Pinpoint the cell where the given text exists, returning its [x, y] midpoint coordinate. 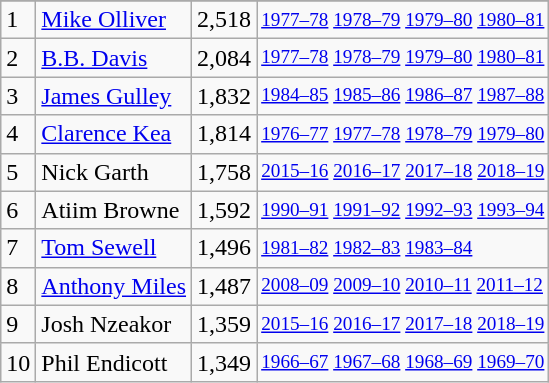
1976–77 1977–78 1978–79 1979–80 [403, 134]
1,758 [224, 172]
2008–09 2009–10 2010–11 2011–12 [403, 286]
1,592 [224, 210]
B.B. Davis [114, 58]
1,359 [224, 324]
1,832 [224, 96]
Atiim Browne [114, 210]
7 [18, 248]
Anthony Miles [114, 286]
1,496 [224, 248]
Josh Nzeakor [114, 324]
Mike Olliver [114, 20]
1981–82 1982–83 1983–84 [403, 248]
5 [18, 172]
2,518 [224, 20]
1,487 [224, 286]
Clarence Kea [114, 134]
3 [18, 96]
4 [18, 134]
1984–85 1985–86 1986–87 1987–88 [403, 96]
2 [18, 58]
1 [18, 20]
James Gulley [114, 96]
Nick Garth [114, 172]
1990–91 1991–92 1992–93 1993–94 [403, 210]
1,349 [224, 362]
8 [18, 286]
10 [18, 362]
1966–67 1967–68 1968–69 1969–70 [403, 362]
1,814 [224, 134]
9 [18, 324]
2,084 [224, 58]
Tom Sewell [114, 248]
Phil Endicott [114, 362]
6 [18, 210]
